Provide the (x, y) coordinate of the cell's center where the given text is located.  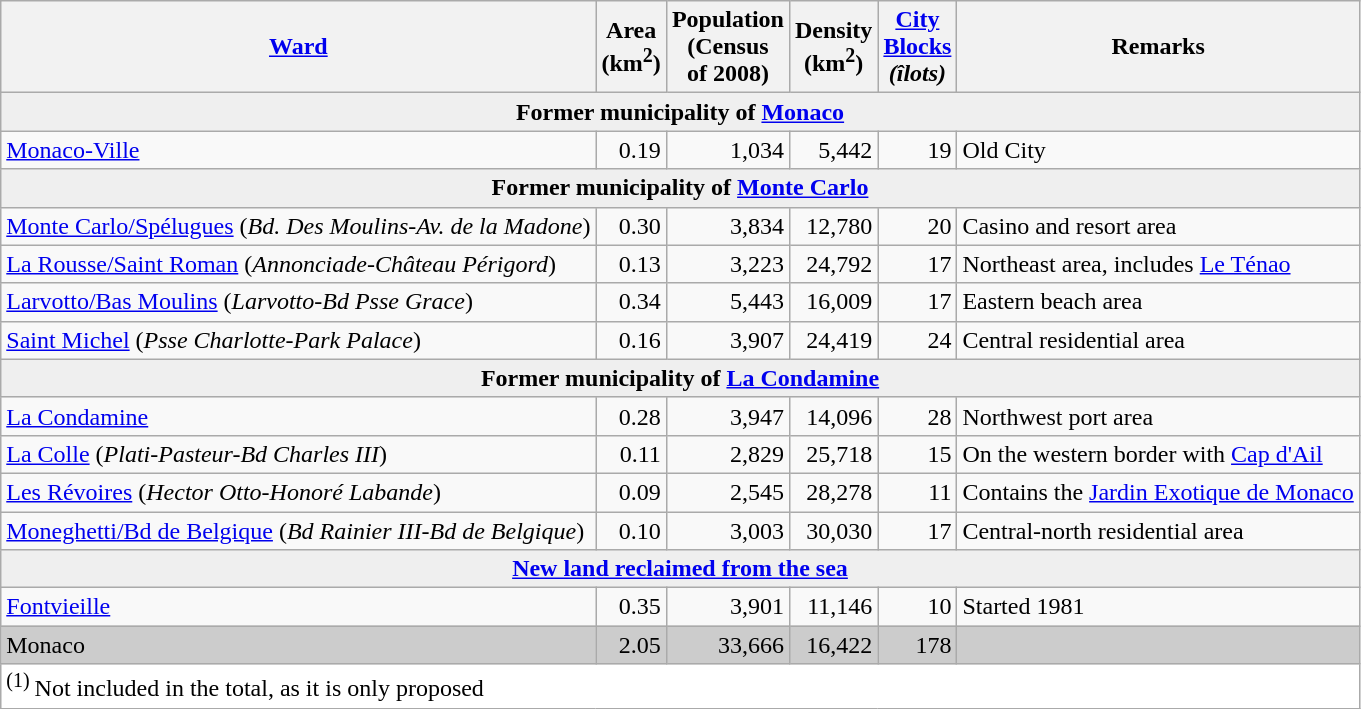
Central-north residential area (1158, 531)
Northeast area, includes Le Ténao (1158, 264)
Area(km2) (631, 47)
3,907 (728, 340)
3,003 (728, 531)
Old City (1158, 150)
Central residential area (1158, 340)
Eastern beach area (1158, 302)
Ward (298, 47)
10 (918, 607)
3,947 (728, 416)
Density(km2) (833, 47)
Les Révoires (Hector Otto-Honoré Labande) (298, 492)
Northwest port area (1158, 416)
Monaco-Ville (298, 150)
2,545 (728, 492)
2,829 (728, 454)
0.11 (631, 454)
0.30 (631, 226)
0.28 (631, 416)
(1) Not included in the total, as it is only proposed (680, 686)
2.05 (631, 645)
Monte Carlo/Spélugues (Bd. Des Moulins-Av. de la Madone) (298, 226)
0.35 (631, 607)
28,278 (833, 492)
0.13 (631, 264)
Population(Censusof 2008) (728, 47)
24,419 (833, 340)
3,901 (728, 607)
5,443 (728, 302)
16,422 (833, 645)
Casino and resort area (1158, 226)
11,146 (833, 607)
CityBlocks(îlots) (918, 47)
Fontvieille (298, 607)
La Rousse/Saint Roman (Annonciade-Château Périgord) (298, 264)
16,009 (833, 302)
3,223 (728, 264)
0.19 (631, 150)
La Colle (Plati-Pasteur-Bd Charles III) (298, 454)
Former municipality of Monte Carlo (680, 188)
15 (918, 454)
On the western border with Cap d'Ail (1158, 454)
20 (918, 226)
New land reclaimed from the sea (680, 569)
Monaco (298, 645)
3,834 (728, 226)
12,780 (833, 226)
Larvotto/Bas Moulins (Larvotto-Bd Psse Grace) (298, 302)
11 (918, 492)
Moneghetti/Bd de Belgique (Bd Rainier III-Bd de Belgique) (298, 531)
33,666 (728, 645)
Contains the Jardin Exotique de Monaco (1158, 492)
178 (918, 645)
30,030 (833, 531)
0.10 (631, 531)
Former municipality of La Condamine (680, 378)
1,034 (728, 150)
24,792 (833, 264)
24 (918, 340)
Started 1981 (1158, 607)
Former municipality of Monaco (680, 112)
5,442 (833, 150)
25,718 (833, 454)
0.16 (631, 340)
Remarks (1158, 47)
19 (918, 150)
14,096 (833, 416)
28 (918, 416)
La Condamine (298, 416)
0.34 (631, 302)
Saint Michel (Psse Charlotte-Park Palace) (298, 340)
0.09 (631, 492)
